Search for the cell housing the specified text and yield its [X, Y] center coordinate. 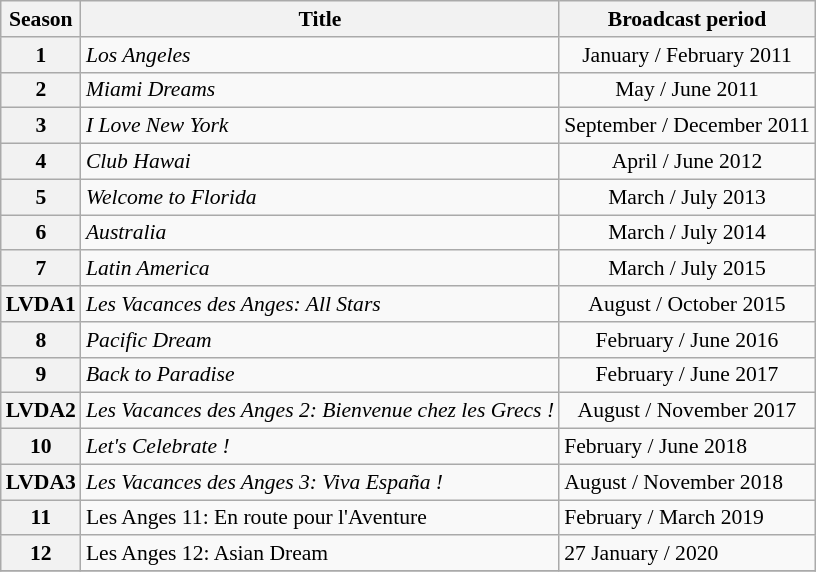
March / July 2013 [687, 197]
3 [41, 126]
7 [41, 269]
March / July 2015 [687, 269]
Latin America [320, 269]
4 [41, 162]
Les Vacances des Anges 2: Bienvenue chez les Grecs ! [320, 411]
Los Angeles [320, 55]
February / June 2018 [687, 447]
9 [41, 375]
August / November 2018 [687, 482]
February / June 2017 [687, 375]
6 [41, 233]
LVDA3 [41, 482]
August / October 2015 [687, 304]
Les Anges 11: En route pour l'Aventure [320, 518]
1 [41, 55]
March / July 2014 [687, 233]
5 [41, 197]
10 [41, 447]
Australia [320, 233]
Pacific Dream [320, 340]
LVDA2 [41, 411]
I Love New York [320, 126]
January / February 2011 [687, 55]
8 [41, 340]
February / March 2019 [687, 518]
August / November 2017 [687, 411]
Title [320, 19]
May / June 2011 [687, 90]
Season [41, 19]
Miami Dreams [320, 90]
Les Vacances des Anges: All Stars [320, 304]
27 January / 2020 [687, 554]
Welcome to Florida [320, 197]
LVDA1 [41, 304]
Les Anges 12: Asian Dream [320, 554]
February / June 2016 [687, 340]
Club Hawai [320, 162]
Les Vacances des Anges 3: Viva España ! [320, 482]
Broadcast period [687, 19]
12 [41, 554]
September / December 2011 [687, 126]
Back to Paradise [320, 375]
April / June 2012 [687, 162]
Let's Celebrate ! [320, 447]
11 [41, 518]
2 [41, 90]
